Capture the cell that displays the provided text and extract its [x, y] central coordinate. 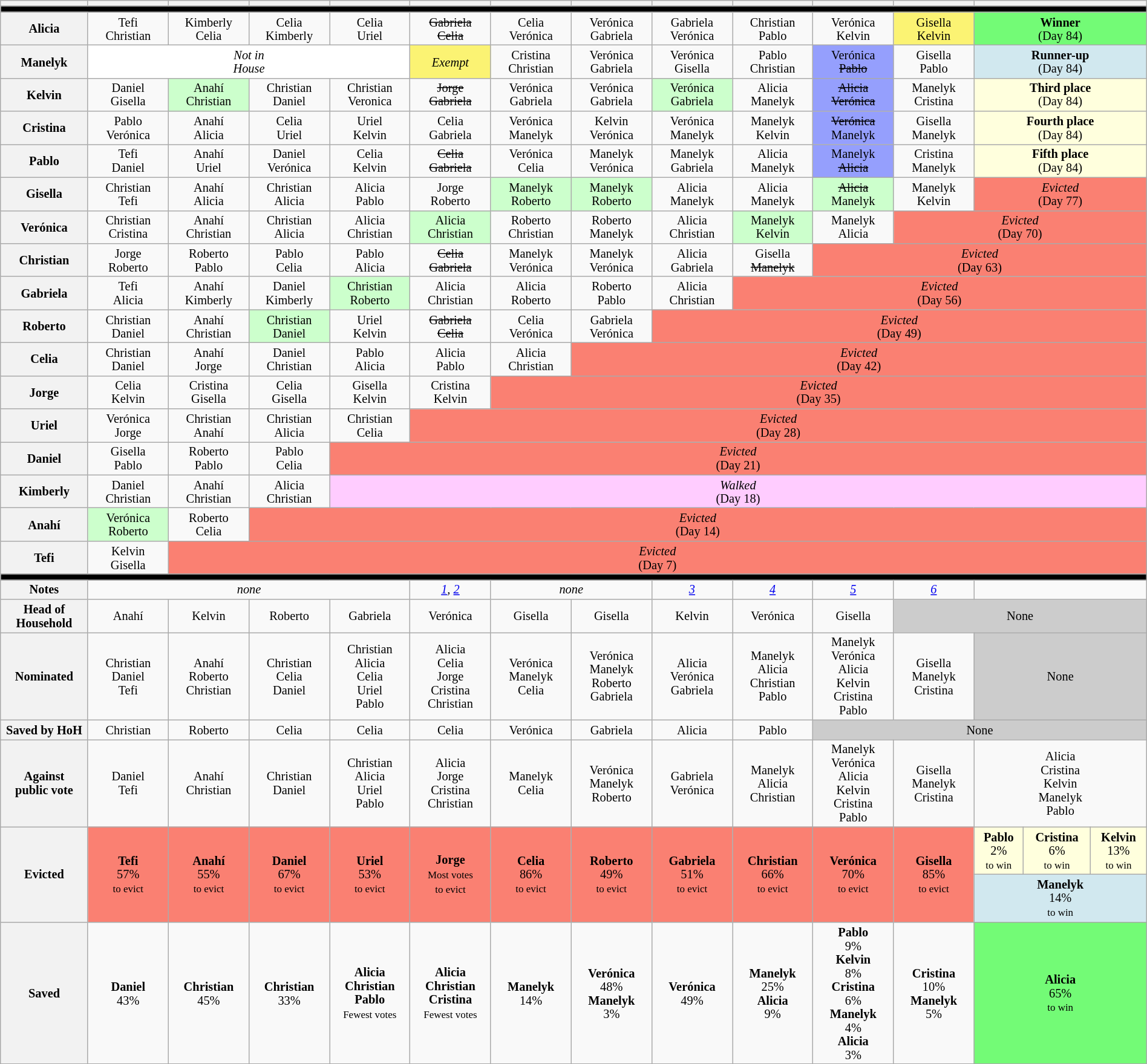
Christian33% [289, 993]
DanielTefi [128, 783]
AnahíJorge [208, 359]
Kelvin13%to win [1119, 850]
KelvinVerónica [611, 128]
Saved by HoH [44, 729]
Gisella85%to evict [934, 875]
Fourth place(Day 84) [1060, 128]
ChristianPablo [773, 29]
KimberlyCelia [208, 29]
PabloVerónica [128, 128]
RobertoManelyk [611, 227]
ChristianVeronica [370, 94]
Runner-up(Day 84) [1060, 62]
CristinaManelyk [934, 161]
PabloChristian [773, 62]
AliciaRoberto [531, 293]
Evicted(Day 35) [819, 392]
Daniel43% [128, 993]
Nominated [44, 676]
ChristianAliciaCeliaUrielPablo [370, 676]
Christian45% [208, 993]
Evicted(Day 77) [1060, 194]
DanielKimberly [289, 293]
3 [692, 589]
ManelykAliciaChristianPablo [773, 676]
CristinaGisella [208, 392]
VerónicaPablo [853, 62]
Fifth place(Day 84) [1060, 161]
ChristianAliciaUrielPablo [370, 783]
JorgeGabriela [450, 94]
CristinaChristian [531, 62]
ManelykGabriela [692, 161]
Againstpublic vote [44, 783]
AnahíRobertoChristian [208, 676]
Uriel [44, 426]
Roberto49%to evict [611, 875]
AliciaCeliaJorgeCristinaChristian [450, 676]
Manelyk14%to win [1060, 898]
DanielGisella [128, 94]
AliciaCristinaKelvinManelykPablo [1060, 783]
4 [773, 589]
Third place(Day 84) [1060, 94]
Exempt [450, 62]
JorgeMost votesto evict [450, 875]
ChristianCelia [370, 426]
Kimberly [44, 491]
Pablo9% Kelvin8%Cristina6%Manelyk4%Alicia3% [853, 993]
Manelyk [44, 62]
Winner(Day 84) [1060, 29]
Verónica48%Manelyk3% [611, 993]
AliciaVerónica [853, 94]
Evicted(Day 21) [738, 459]
ChristianAnahí [208, 426]
Saved [44, 993]
Walked(Day 18) [738, 491]
VerónicaKelvin [853, 29]
Tefi57%to evict [128, 875]
6 [934, 589]
Gabriela51%to evict [692, 875]
1, 2 [450, 589]
Evicted(Day 63) [980, 260]
Evicted(Day 42) [859, 359]
VerónicaManelykRoberto [611, 783]
AliciaJorgeCristinaChristian [450, 783]
Evicted(Day 70) [1020, 227]
DanielVerónica [289, 161]
Uriel53%to evict [370, 875]
ChristianCeliaDaniel [289, 676]
Verónica70%to evict [853, 875]
Not inHouse [249, 62]
ChristianTefi [128, 194]
VerónicaManelykCelia [531, 676]
ChristianCristina [128, 227]
AnahíUriel [208, 161]
TefiDaniel [128, 161]
ManelykCelia [531, 783]
Pablo2%to win [999, 850]
AliciaVerónicaGabriela [692, 676]
AnahíKimberly [208, 293]
AliciaChristianCristinaFewest votes [450, 993]
RobertoChristian [531, 227]
AliciaGabriela [692, 260]
Evicted [44, 875]
ChristianRoberto [370, 293]
Evicted(Day 7) [657, 558]
Jorge [44, 392]
Evicted(Day 56) [940, 293]
VerónicaCelia [531, 161]
CeliaGisella [289, 392]
Manelyk25%Alicia9% [773, 993]
Daniel [44, 459]
Celia86%to evict [531, 875]
Manelyk14% [531, 993]
KelvinGisella [128, 558]
Cristina6%to win [1057, 850]
VerónicaManelykRobertoGabriela [611, 676]
Anahí55%to evict [208, 875]
Cristina [44, 128]
VerónicaRoberto [128, 525]
TefiChristian [128, 29]
AliciaChristianPabloFewest votes [370, 993]
Cristina10%Manelyk5% [934, 993]
Notes [44, 589]
TefiAlicia [128, 293]
CristinaKelvin [450, 392]
RobertoCelia [208, 525]
Verónica49% [692, 993]
Alicia65%to win [1060, 993]
ManelykCristina [934, 94]
Head of Household [44, 616]
ManelykAliciaChristian [773, 783]
Christian66%to evict [773, 875]
Evicted(Day 14) [698, 525]
Evicted(Day 28) [778, 426]
Tefi [44, 558]
5 [853, 589]
Daniel67%to evict [289, 875]
CeliaKimberly [289, 29]
Evicted(Day 49) [899, 327]
VerónicaGisella [692, 62]
VerónicaJorge [128, 426]
ChristianDanielTefi [128, 676]
